Provide the [X, Y] coordinate of the cell's center where the given text is located.  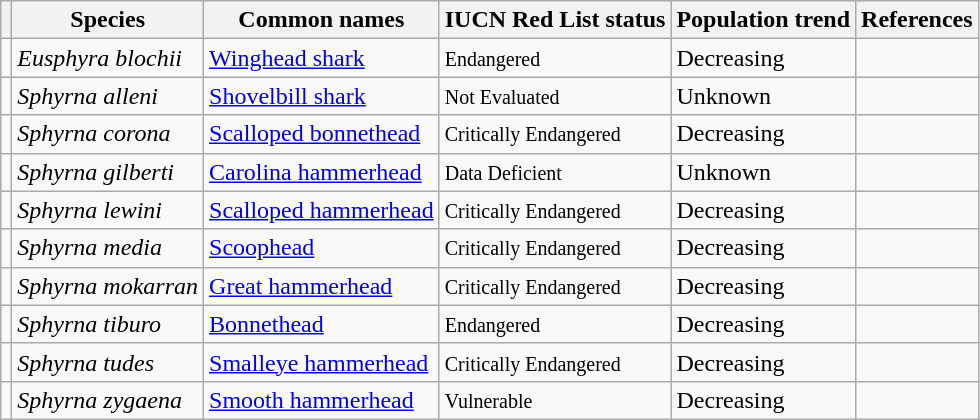
Population trend [764, 20]
Sphyrna lewini [108, 210]
Sphyrna mokarran [108, 286]
Sphyrna tiburo [108, 324]
Eusphyra blochii [108, 58]
Species [108, 20]
Bonnethead [322, 324]
Sphyrna zygaena [108, 400]
Smalleye hammerhead [322, 362]
Sphyrna gilberti [108, 172]
Vulnerable [555, 400]
Shovelbill shark [322, 96]
Great hammerhead [322, 286]
Carolina hammerhead [322, 172]
Sphyrna alleni [108, 96]
IUCN Red List status [555, 20]
Sphyrna tudes [108, 362]
Scalloped bonnethead [322, 134]
Winghead shark [322, 58]
Scoophead [322, 248]
References [918, 20]
Smooth hammerhead [322, 400]
Scalloped hammerhead [322, 210]
Sphyrna corona [108, 134]
Common names [322, 20]
Sphyrna media [108, 248]
Not Evaluated [555, 96]
Data Deficient [555, 172]
